Return (X, Y) of the center of cell containing provided text 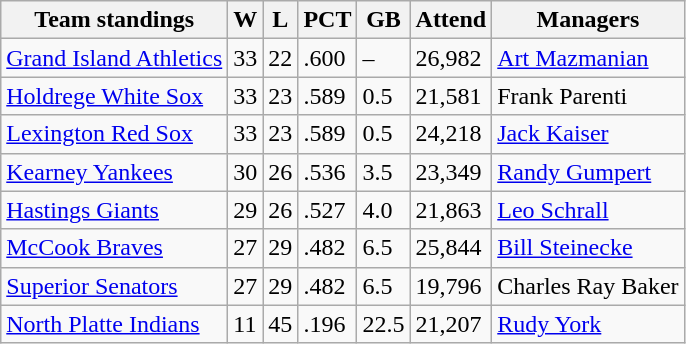
Holdrege White Sox (114, 96)
21,863 (451, 210)
4.0 (384, 210)
22 (280, 58)
19,796 (451, 286)
GB (384, 20)
Randy Gumpert (588, 172)
Superior Senators (114, 286)
McCook Braves (114, 248)
Grand Island Athletics (114, 58)
.600 (328, 58)
Attend (451, 20)
Jack Kaiser (588, 134)
Frank Parenti (588, 96)
Art Mazmanian (588, 58)
Kearney Yankees (114, 172)
45 (280, 324)
30 (246, 172)
Leo Schrall (588, 210)
.196 (328, 324)
Hastings Giants (114, 210)
26,982 (451, 58)
Managers (588, 20)
24,218 (451, 134)
North Platte Indians (114, 324)
11 (246, 324)
21,207 (451, 324)
L (280, 20)
Charles Ray Baker (588, 286)
.536 (328, 172)
Team standings (114, 20)
W (246, 20)
PCT (328, 20)
23,349 (451, 172)
.527 (328, 210)
– (384, 58)
21,581 (451, 96)
Bill Steinecke (588, 248)
3.5 (384, 172)
Lexington Red Sox (114, 134)
25,844 (451, 248)
22.5 (384, 324)
Rudy York (588, 324)
